For the text-containing cell, return its midpoint in (x, y) coordinate format. 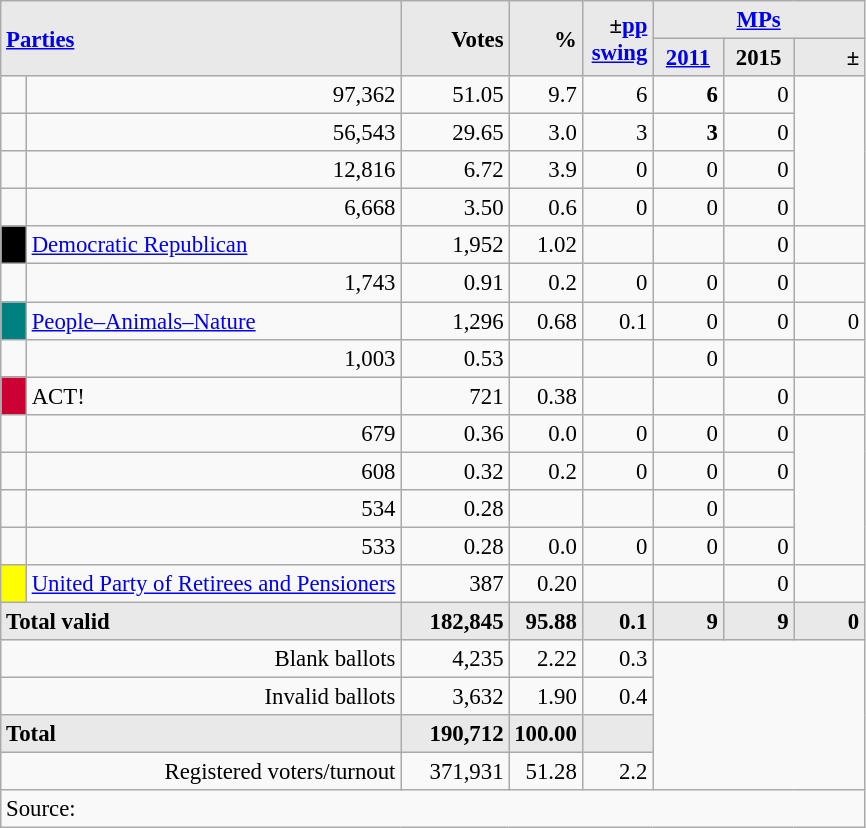
1.90 (546, 697)
100.00 (546, 734)
% (546, 38)
Democratic Republican (213, 245)
ACT! (213, 396)
95.88 (546, 621)
± (830, 58)
0.3 (618, 659)
0.38 (546, 396)
371,931 (455, 772)
Total valid (201, 621)
Source: (433, 809)
387 (455, 584)
0.68 (546, 321)
Registered voters/turnout (201, 772)
2.22 (546, 659)
3,632 (455, 697)
4,235 (455, 659)
1,743 (213, 283)
679 (213, 433)
0.6 (546, 208)
1.02 (546, 245)
6.72 (455, 170)
29.65 (455, 133)
3.0 (546, 133)
United Party of Retirees and Pensioners (213, 584)
0.32 (455, 471)
6,668 (213, 208)
Invalid ballots (201, 697)
97,362 (213, 95)
2015 (758, 58)
0.36 (455, 433)
0.20 (546, 584)
12,816 (213, 170)
3.50 (455, 208)
182,845 (455, 621)
56,543 (213, 133)
Blank ballots (201, 659)
721 (455, 396)
3.9 (546, 170)
Total (201, 734)
±pp swing (618, 38)
1,003 (213, 358)
2011 (688, 58)
534 (213, 509)
533 (213, 546)
Parties (201, 38)
1,296 (455, 321)
2.2 (618, 772)
People–Animals–Nature (213, 321)
190,712 (455, 734)
MPs (759, 20)
51.05 (455, 95)
51.28 (546, 772)
608 (213, 471)
0.91 (455, 283)
0.4 (618, 697)
9.7 (546, 95)
Votes (455, 38)
1,952 (455, 245)
0.53 (455, 358)
